Pinpoint the cell where the given text exists, returning its (X, Y) midpoint coordinate. 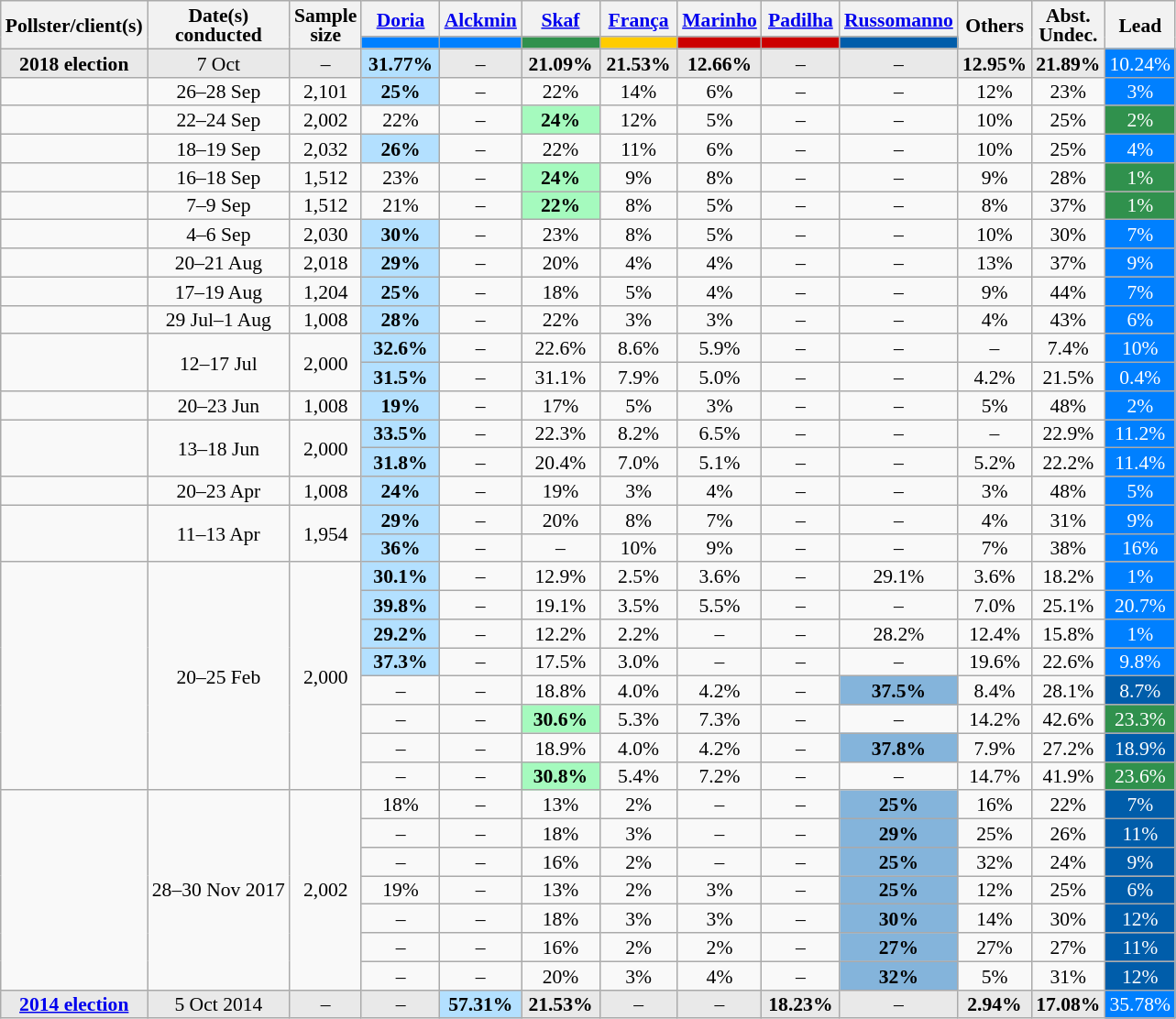
20–23 Jun (218, 405)
12.9% (561, 577)
13–18 Jun (218, 448)
31.1% (561, 378)
3.0% (638, 662)
8.4% (995, 691)
22.9% (1068, 434)
5.1% (720, 462)
18.2% (1068, 577)
30.8% (561, 775)
8.6% (638, 348)
18.23% (801, 1004)
7–9 Sep (218, 205)
39.8% (400, 605)
28.1% (1068, 691)
26–28 Sep (218, 92)
18–19 Sep (218, 148)
2,032 (325, 148)
35.78% (1140, 1004)
0.4% (1140, 378)
6.5% (720, 434)
20.4% (561, 462)
Skaf (561, 18)
5.2% (995, 462)
4–6 Sep (218, 235)
41.9% (1068, 775)
19.1% (561, 605)
20–21 Aug (218, 262)
11.4% (1140, 462)
7 Oct (218, 62)
43% (1068, 319)
17.08% (1068, 1004)
29 Jul–1 Aug (218, 319)
7.2% (720, 775)
Pollster/client(s) (74, 25)
14.2% (995, 718)
20.7% (1140, 605)
36% (400, 548)
12.4% (995, 634)
23.3% (1140, 718)
17% (561, 405)
5.5% (720, 605)
31.77% (400, 62)
38% (1068, 548)
12.2% (561, 634)
29.1% (898, 577)
2,018 (325, 262)
19.6% (995, 662)
5.0% (720, 378)
21% (400, 205)
25.1% (1068, 605)
Russomanno (898, 18)
12.66% (720, 62)
20–23 Apr (218, 491)
5.3% (638, 718)
17–19 Aug (218, 291)
11–13 Apr (218, 533)
França (638, 18)
17.5% (561, 662)
21.89% (1068, 62)
Padilha (801, 18)
1,204 (325, 291)
8.7% (1140, 691)
1,954 (325, 533)
20–25 Feb (218, 676)
57.31% (480, 1004)
2014 election (74, 1004)
2.94% (995, 1004)
Others (995, 25)
30.1% (400, 577)
31.5% (400, 378)
28–30 Nov 2017 (218, 891)
9.8% (1140, 662)
21.5% (1068, 378)
Alckmin (480, 18)
37.5% (898, 691)
12–17 Jul (218, 363)
8.2% (638, 434)
5.4% (638, 775)
42.6% (1068, 718)
5.9% (720, 348)
2018 election (74, 62)
Lead (1140, 25)
31.8% (400, 462)
16–18 Sep (218, 178)
2,101 (325, 92)
22.2% (1068, 462)
32.6% (400, 348)
2,030 (325, 235)
27.2% (1068, 748)
Marinho (720, 18)
33.5% (400, 434)
10.24% (1140, 62)
29.2% (400, 634)
Abst.Undec. (1068, 25)
Samplesize (325, 25)
7.4% (1068, 348)
3.5% (638, 605)
37.8% (898, 748)
23.6% (1140, 775)
5 Oct 2014 (218, 1004)
44% (1068, 291)
2.5% (638, 577)
28.2% (898, 634)
22–24 Sep (218, 121)
22.3% (561, 434)
30.6% (561, 718)
21.09% (561, 62)
11.2% (1140, 434)
7.3% (720, 718)
Doria (400, 18)
37.3% (400, 662)
14.7% (995, 775)
15.8% (1068, 634)
12.95% (995, 62)
18.8% (561, 691)
Date(s)conducted (218, 25)
2.2% (638, 634)
